Capture the cell that displays the provided text and extract its (x, y) central coordinate. 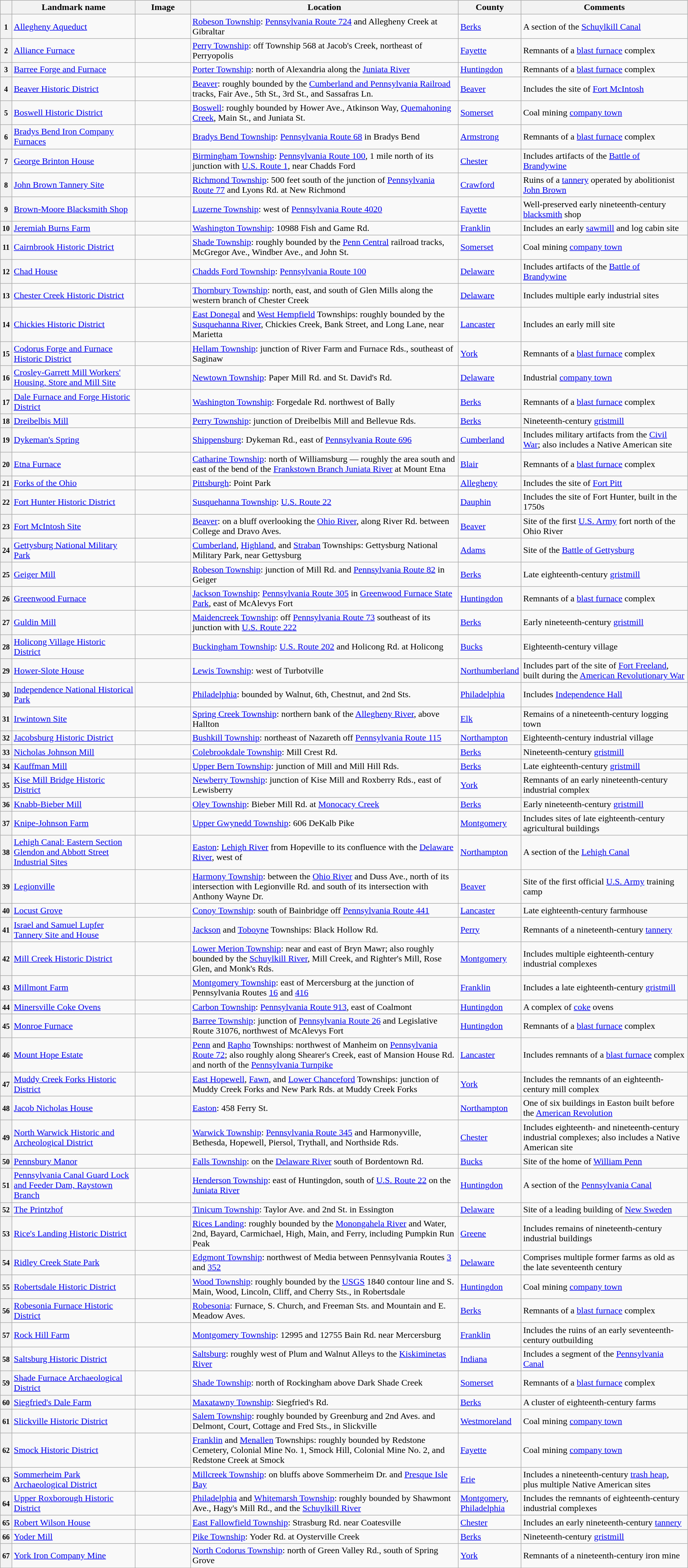
Jacobsburg Historic District (74, 738)
46 (6, 1055)
Knabb-Bieber Mill (74, 804)
Cairnbrook Historic District (74, 247)
Robert Wilson House (74, 1522)
Bushkill Township: northeast of Nazareth off Pennsylvania Route 115 (324, 738)
Includes remnants of a blast furnace complex (604, 1055)
10 (6, 228)
Edgmont Township: northwest of Media between Pennsylvania Routes 3 and 352 (324, 1263)
Dykeman's Spring (74, 440)
Millcreek Township: on bluffs above Sommerheim Dr. and Presque Isle Bay (324, 1480)
67 (6, 1556)
Tinicum Township: Taylor Ave. and 2nd St. in Essington (324, 1209)
Landmark name (74, 7)
41 (6, 930)
Kise Mill Bridge Historic District (74, 785)
Newberry Township: junction of Kise Mill and Roxberry Rds., east of Lewisberry (324, 785)
54 (6, 1263)
North Warwick Historic and Archeological District (74, 1137)
Armstrong (490, 137)
Israel and Samuel Lupfer Tannery Site and House (74, 930)
50 (6, 1161)
Shade Furnace Archaeological District (74, 1383)
Buckingham Township: U.S. Route 202 and Holicong Rd. at Holicong (324, 646)
8 (6, 185)
44 (6, 1007)
Cumberland (490, 440)
Robesonia Furnace Historic District (74, 1311)
Alliance Furnace (74, 50)
Robeson Township: Pennsylvania Route 724 and Allegheny Creek at Gibraltar (324, 27)
Includes remains of nineteenth-century industrial buildings (604, 1233)
Ridley Creek State Park (74, 1263)
Spring Creek Township: northern bank of the Allegheny River, above Hallton (324, 719)
Erie (490, 1480)
40 (6, 910)
Includes multiple eighteenth-century industrial complexes (604, 958)
Blair (490, 464)
A complex of coke ovens (604, 1007)
Includes the remnants of an eighteenth-century mill complex (604, 1084)
64 (6, 1503)
Includes a segment of the Pennsylvania Canal (604, 1359)
Jacob Nicholas House (74, 1108)
Montgomery Township: east of Mercersburg at the junction of Pennsylvania Routes 16 and 416 (324, 987)
Includes an early mill site (604, 325)
Shade Township: north of Rockingham above Dark Shade Creek (324, 1383)
32 (6, 738)
27 (6, 622)
Hellam Township: junction of River Farm and Furnace Rds., southeast of Saginaw (324, 354)
26 (6, 598)
Philadelphia (490, 695)
Site of the home of William Penn (604, 1161)
Minersville Coke Ovens (74, 1007)
Well-preserved early nineteenth-century blacksmith shop (604, 209)
Boswell: roughly bounded by Hower Ave., Atkinson Way, Quemahoning Creek, Main St., and Juniata St. (324, 113)
Westmoreland (490, 1421)
28 (6, 646)
Elk (490, 719)
52 (6, 1209)
21 (6, 483)
Greene (490, 1233)
Chester Creek Historic District (74, 295)
Muddy Creek Forks Historic District (74, 1084)
48 (6, 1108)
Irwintown Site (74, 719)
Catharine Township: north of Williamsburg — roughly the area south and east of the bend of the Frankstown Branch Juniata River at Mount Etna (324, 464)
Barree Township: junction of Pennsylvania Route 26 and Legislative Route 31076, northwest of McAlevys Fort (324, 1026)
18 (6, 421)
Robeson Township: junction of Mill Rd. and Pennsylvania Route 82 in Geiger (324, 574)
A section of the Schuylkill Canal (604, 27)
Includes a nineteenth-century trash heap, plus multiple Native American sites (604, 1480)
York Iron Company Mine (74, 1556)
Crosley-Garrett Mill Workers' Housing, Store and Mill Site (74, 377)
65 (6, 1522)
4 (6, 89)
Site of the Battle of Gettysburg (604, 550)
Pennsbury Manor (74, 1161)
11 (6, 247)
Monroe Furnace (74, 1026)
Geiger Mill (74, 574)
Bradys Bend Iron Company Furnaces (74, 137)
Robesonia: Furnace, S. Church, and Freeman Sts. and Mountain and E. Meadow Aves. (324, 1311)
Boswell Historic District (74, 113)
Dale Furnace and Forge Historic District (74, 402)
Late eighteenth-century farmhouse (604, 910)
East Donegal and West Hempfield Townships: roughly bounded by the Susquehanna River, Chickies Creek, Bank Street, and Long Lane, near Marietta (324, 325)
20 (6, 464)
Shade Township: roughly bounded by the Penn Central railroad tracks, McGregor Ave., Windber Ave., and John St. (324, 247)
Saltsburg: roughly west of Plum and Walnut Alleys to the Kiskiminetas River (324, 1359)
1 (6, 27)
Porter Township: north of Alexandria along the Juniata River (324, 70)
A section of the Lehigh Canal (604, 852)
66 (6, 1537)
Bradys Bend Township: Pennsylvania Route 68 in Bradys Bend (324, 137)
Philadelphia and Whitemarsh Township: roughly bounded by Shawmont Ave., Hagy's Mill Rd., and the Schuylkill River (324, 1503)
Codorus Forge and Furnace Historic District (74, 354)
Fort Hunter Historic District (74, 502)
39 (6, 886)
Adams (490, 550)
Luzerne Township: west of Pennsylvania Route 4020 (324, 209)
Nicholas Johnson Mill (74, 752)
56 (6, 1311)
Oley Township: Bieber Mill Rd. at Monocacy Creek (324, 804)
Falls Township: on the Delaware River south of Bordentown Rd. (324, 1161)
North Codorus Township: north of Green Valley Rd., south of Spring Grove (324, 1556)
22 (6, 502)
Birmingham Township: Pennsylvania Route 100, 1 mile north of its junction with U.S. Route 1, near Chadds Ford (324, 161)
Rock Hill Farm (74, 1334)
63 (6, 1480)
Includes the site of Fort Pitt (604, 483)
Easton: 458 Ferry St. (324, 1108)
9 (6, 209)
Includes sites of late eighteenth-century agricultural buildings (604, 823)
Jackson and Toboyne Townships: Black Hollow Rd. (324, 930)
Site of a leading building of New Sweden (604, 1209)
Barree Forge and Furnace (74, 70)
Conoy Township: south of Bainbridge off Pennsylvania Route 441 (324, 910)
57 (6, 1334)
51 (6, 1185)
Eighteenth-century village (604, 646)
Site of the first official U.S. Army training camp (604, 886)
47 (6, 1084)
Washington Township: Forgedale Rd. northwest of Bally (324, 402)
Beaver Historic District (74, 89)
Upper Bern Township: junction of Mill and Mill Hill Rds. (324, 766)
Easton: Lehigh River from Hopeville to its confluence with the Delaware River, west of (324, 852)
Image (163, 7)
Forks of the Ohio (74, 483)
36 (6, 804)
Northumberland (490, 671)
6 (6, 137)
12 (6, 271)
Shippensburg: Dykeman Rd., east of Pennsylvania Route 696 (324, 440)
Includes multiple early industrial sites (604, 295)
Beaver: on a bluff overlooking the Ohio River, along River Rd. between College and Dravo Aves. (324, 526)
East Fallowfield Township: Strasburg Rd. near Coatesville (324, 1522)
Includes the site of Fort McIntosh (604, 89)
Washington Township: 10988 Fish and Game Rd. (324, 228)
Perry (490, 930)
Montgomery,Philadelphia (490, 1503)
Maidencreek Township: off Pennsylvania Route 73 southeast of its junction with U.S. Route 222 (324, 622)
Dreibelbis Mill (74, 421)
61 (6, 1421)
One of six buildings in Easton built before the American Revolution (604, 1108)
58 (6, 1359)
19 (6, 440)
Wood Township: roughly bounded by the USGS 1840 contour line and S. Main, Wood, Lincoln, Cliff, and Cherry Sts., in Robertsdale (324, 1286)
Slickville Historic District (74, 1421)
Includes the ruins of an early seventeenth-century outbuilding (604, 1334)
Guldin Mill (74, 622)
Includes eighteenth- and nineteenth-century industrial complexes; also includes a Native American site (604, 1137)
Kauffman Mill (74, 766)
49 (6, 1137)
Carbon Township: Pennsylvania Route 913, east of Coalmont (324, 1007)
Independence National Historical Park (74, 695)
13 (6, 295)
Chickies Historic District (74, 325)
24 (6, 550)
Chad House (74, 271)
Includes military artifacts from the Civil War; also includes a Native American site (604, 440)
Perry Township: off Township 568 at Jacob's Creek, northeast of Perryopolis (324, 50)
16 (6, 377)
Susquehanna Township: U.S. Route 22 (324, 502)
Comments (604, 7)
Lewis Township: west of Turbotville (324, 671)
George Brinton House (74, 161)
Allegheny (490, 483)
Rice's Landing Historic District (74, 1233)
38 (6, 852)
Brown-Moore Blacksmith Shop (74, 209)
Yoder Mill (74, 1537)
Includes part of the site of Fort Freeland, built during the American Revolutionary War (604, 671)
Allegheny Aqueduct (74, 27)
Site of the first U.S. Army fort north of the Ohio River (604, 526)
Maxatawny Township: Siegfried's Rd. (324, 1402)
Includes the remnants of eighteenth-century industrial complexes (604, 1503)
Eighteenth-century industrial village (604, 738)
Millmont Farm (74, 987)
Ruins of a tannery operated by abolitionist John Brown (604, 185)
Remnants of a nineteenth-century iron mine (604, 1556)
Includes Independence Hall (604, 695)
Location (324, 7)
25 (6, 574)
Siegfried's Dale Farm (74, 1402)
A cluster of eighteenth-century farms (604, 1402)
Remnants of a nineteenth-century tannery (604, 930)
Upper Roxborough Historic District (74, 1503)
John Brown Tannery Site (74, 185)
Includes an early nineteenth-century tannery (604, 1522)
Knipe-Johnson Farm (74, 823)
35 (6, 785)
Perry Township: junction of Dreibelbis Mill and Bellevue Rds. (324, 421)
17 (6, 402)
Rices Landing: roughly bounded by the Monongahela River and Water, 2nd, Bayard, Carmichael, High, Main, and Ferry, including Pumpkin Run Peak (324, 1233)
29 (6, 671)
Etna Furnace (74, 464)
37 (6, 823)
42 (6, 958)
Beaver: roughly bounded by the Cumberland and Pennsylvania Railroad tracks, Fair Ave., 5th St., 3rd St., and Sassafras Ln. (324, 89)
Sommerheim Park Archaeological District (74, 1480)
7 (6, 161)
Hower-Slote House (74, 671)
Dauphin (490, 502)
Colebrookdale Township: Mill Crest Rd. (324, 752)
Includes the site of Fort Hunter, built in the 1750s (604, 502)
Montgomery Township: 12995 and 12755 Bain Rd. near Mercersburg (324, 1334)
Chadds Ford Township: Pennsylvania Route 100 (324, 271)
Mill Creek Historic District (74, 958)
Salem Township: roughly bounded by Greenburg and 2nd Aves. and Delmont, Court, Cottage and Fred Sts., in Slickville (324, 1421)
Philadelphia: bounded by Walnut, 6th, Chestnut, and 2nd Sts. (324, 695)
3 (6, 70)
15 (6, 354)
Richmond Township: 500 feet south of the junction of Pennsylvania Route 77 and Lyons Rd. at New Richmond (324, 185)
45 (6, 1026)
Legionville (74, 886)
The Printzhof (74, 1209)
Upper Gwynedd Township: 606 DeKalb Pike (324, 823)
Henderson Township: east of Huntingdon, south of U.S. Route 22 on the Juniata River (324, 1185)
Pike Township: Yoder Rd. at Oysterville Creek (324, 1537)
Comprises multiple former farms as old as the late seventeenth century (604, 1263)
33 (6, 752)
Newtown Township: Paper Mill Rd. and St. David's Rd. (324, 377)
30 (6, 695)
Indiana (490, 1359)
Lehigh Canal: Eastern Section Glendon and Abbott Street Industrial Sites (74, 852)
Gettysburg National Military Park (74, 550)
Holicong Village Historic District (74, 646)
Locust Grove (74, 910)
Robertsdale Historic District (74, 1286)
County (490, 7)
53 (6, 1233)
Jeremiah Burns Farm (74, 228)
Mount Hope Estate (74, 1055)
Pennsylvania Canal Guard Lock and Feeder Dam, Raystown Branch (74, 1185)
62 (6, 1450)
Jackson Township: Pennsylvania Route 305 in Greenwood Furnace State Park, east of McAlevys Fort (324, 598)
14 (6, 325)
Includes an early sawmill and log cabin site (604, 228)
Fort McIntosh Site (74, 526)
59 (6, 1383)
23 (6, 526)
Remnants of an early nineteenth-century industrial complex (604, 785)
Industrial company town (604, 377)
Saltsburg Historic District (74, 1359)
Thornbury Township: north, east, and south of Glen Mills along the western branch of Chester Creek (324, 295)
Warwick Township: Pennsylvania Route 345 and Harmonyville, Bethesda, Hopewell, Piersol, Trythall, and Northside Rds. (324, 1137)
43 (6, 987)
60 (6, 1402)
A section of the Pennsylvania Canal (604, 1185)
34 (6, 766)
Includes a late eighteenth-century gristmill (604, 987)
5 (6, 113)
Remains of a nineteenth-century logging town (604, 719)
East Hopewell, Fawn, and Lower Chanceford Townships: junction of Muddy Creek Forks and New Park Rds. at Muddy Creek Forks (324, 1084)
Crawford (490, 185)
Pittsburgh: Point Park (324, 483)
55 (6, 1286)
Cumberland, Highland, and Straban Townships: Gettysburg National Military Park, near Gettysburg (324, 550)
Greenwood Furnace (74, 598)
2 (6, 50)
Smock Historic District (74, 1450)
31 (6, 719)
